Search for the cell housing the specified text and yield its [X, Y] center coordinate. 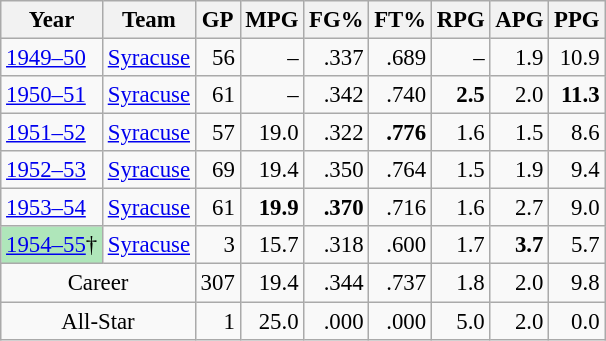
9.8 [577, 283]
.740 [400, 95]
2.5 [460, 95]
FG% [336, 20]
307 [218, 283]
25.0 [272, 321]
.350 [336, 170]
1950–51 [52, 95]
5.0 [460, 321]
.716 [400, 208]
10.9 [577, 58]
15.7 [272, 245]
Team [148, 20]
MPG [272, 20]
57 [218, 133]
.689 [400, 58]
1 [218, 321]
0.0 [577, 321]
.342 [336, 95]
1949–50 [52, 58]
.344 [336, 283]
Career [98, 283]
69 [218, 170]
.322 [336, 133]
1951–52 [52, 133]
1.7 [460, 245]
.764 [400, 170]
.600 [400, 245]
.776 [400, 133]
9.4 [577, 170]
1953–54 [52, 208]
.370 [336, 208]
19.0 [272, 133]
GP [218, 20]
5.7 [577, 245]
.337 [336, 58]
3.7 [520, 245]
FT% [400, 20]
.318 [336, 245]
1.8 [460, 283]
Year [52, 20]
1952–53 [52, 170]
2.7 [520, 208]
1954–55† [52, 245]
19.9 [272, 208]
9.0 [577, 208]
56 [218, 58]
All-Star [98, 321]
APG [520, 20]
11.3 [577, 95]
.737 [400, 283]
RPG [460, 20]
3 [218, 245]
8.6 [577, 133]
PPG [577, 20]
